Determine the [x, y] coordinate at the center of the cell enclosing the given text.  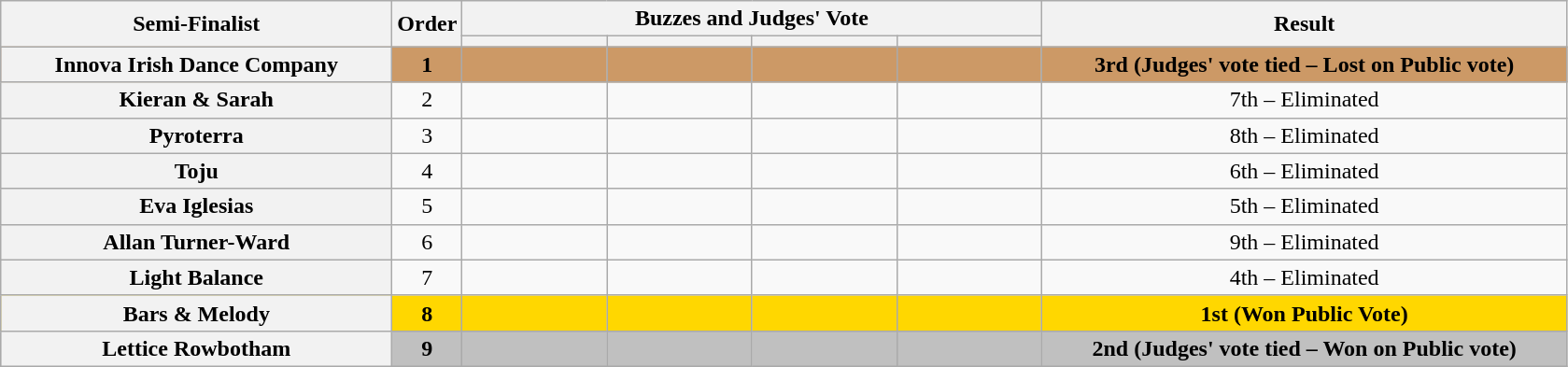
7th – Eliminated [1304, 100]
Kieran & Sarah [196, 100]
2 [428, 100]
5 [428, 206]
Light Balance [196, 277]
2nd (Judges' vote tied – Won on Public vote) [1304, 348]
Buzzes and Judges' Vote [752, 19]
9 [428, 348]
Innova Irish Dance Company [196, 64]
Order [428, 24]
Toju [196, 171]
6 [428, 242]
8 [428, 313]
4 [428, 171]
Pyroterra [196, 135]
Allan Turner-Ward [196, 242]
7 [428, 277]
4th – Eliminated [1304, 277]
5th – Eliminated [1304, 206]
Result [1304, 24]
3 [428, 135]
3rd (Judges' vote tied – Lost on Public vote) [1304, 64]
9th – Eliminated [1304, 242]
8th – Eliminated [1304, 135]
Lettice Rowbotham [196, 348]
1 [428, 64]
1st (Won Public Vote) [1304, 313]
Semi-Finalist [196, 24]
Bars & Melody [196, 313]
6th – Eliminated [1304, 171]
Eva Iglesias [196, 206]
